Search for the cell housing the specified text and yield its [X, Y] center coordinate. 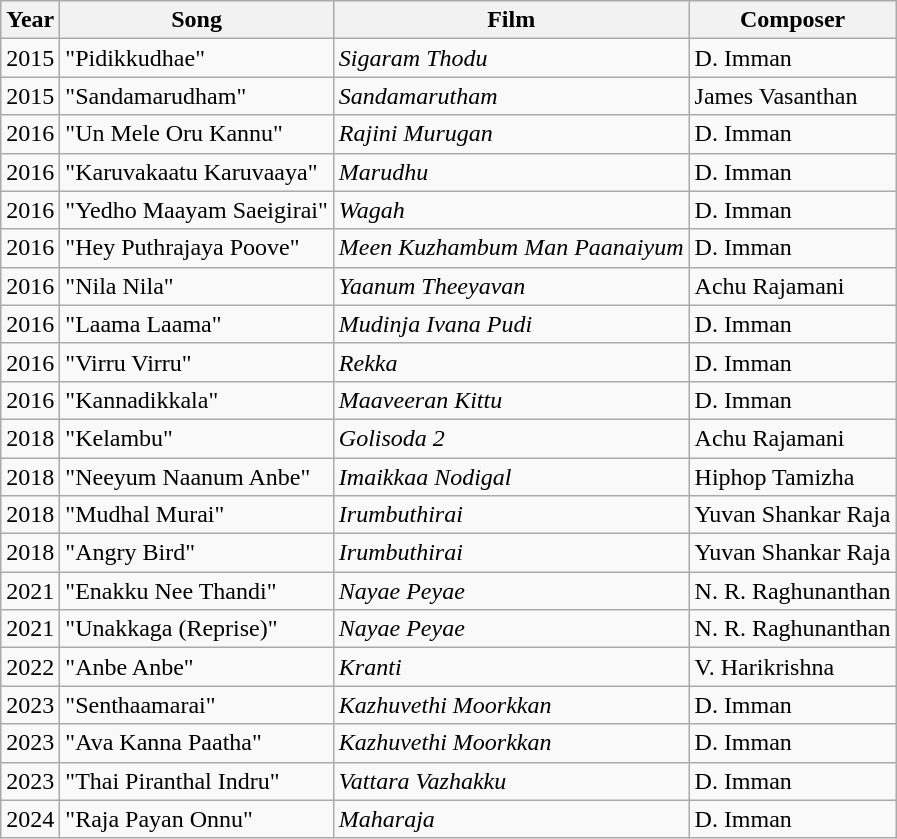
Song [197, 20]
2024 [30, 819]
Vattara Vazhakku [511, 781]
Hiphop Tamizha [792, 477]
"Ava Kanna Paatha" [197, 743]
Film [511, 20]
"Virru Virru" [197, 362]
Sandamarutham [511, 96]
"Kelambu" [197, 438]
"Unakkaga (Reprise)" [197, 629]
Imaikkaa Nodigal [511, 477]
Rekka [511, 362]
"Un Mele Oru Kannu" [197, 134]
"Neeyum Naanum Anbe" [197, 477]
Maharaja [511, 819]
James Vasanthan [792, 96]
"Nila Nila" [197, 286]
Year [30, 20]
"Senthaamarai" [197, 705]
Yaanum Theeyavan [511, 286]
"Yedho Maayam Saeigirai" [197, 210]
"Enakku Nee Thandi" [197, 591]
"Karuvakaatu Karuvaaya" [197, 172]
2022 [30, 667]
Meen Kuzhambum Man Paanaiyum [511, 248]
Wagah [511, 210]
"Mudhal Murai" [197, 515]
Marudhu [511, 172]
"Raja Payan Onnu" [197, 819]
Mudinja Ivana Pudi [511, 324]
V. Harikrishna [792, 667]
Rajini Murugan [511, 134]
"Hey Puthrajaya Poove" [197, 248]
"Anbe Anbe" [197, 667]
Composer [792, 20]
"Thai Piranthal Indru" [197, 781]
"Kannadikkala" [197, 400]
"Pidikkudhae" [197, 58]
"Laama Laama" [197, 324]
Kranti [511, 667]
"Sandamarudham" [197, 96]
Golisoda 2 [511, 438]
Maaveeran Kittu [511, 400]
Sigaram Thodu [511, 58]
"Angry Bird" [197, 553]
